Identify which cell holds the provided text, then report its (x, y) central coordinate. 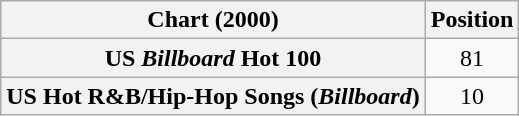
81 (472, 58)
US Hot R&B/Hip-Hop Songs (Billboard) (213, 96)
Position (472, 20)
10 (472, 96)
Chart (2000) (213, 20)
US Billboard Hot 100 (213, 58)
